Output the (X, Y) coordinate of the center of the cell containing the given text.  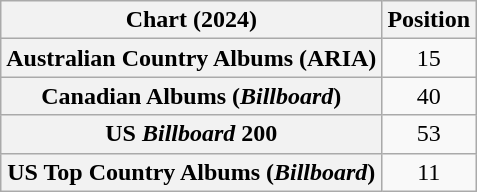
53 (429, 134)
40 (429, 96)
11 (429, 172)
Chart (2024) (192, 20)
US Top Country Albums (Billboard) (192, 172)
Position (429, 20)
Canadian Albums (Billboard) (192, 96)
US Billboard 200 (192, 134)
15 (429, 58)
Australian Country Albums (ARIA) (192, 58)
